Scan for the cell matching the given text and deliver its [X, Y] coordinate at center. 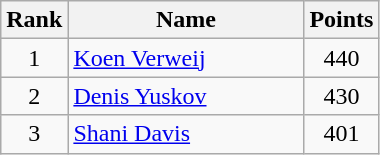
1 [34, 58]
Shani Davis [186, 134]
Koen Verweij [186, 58]
Denis Yuskov [186, 96]
3 [34, 134]
Points [342, 20]
Name [186, 20]
440 [342, 58]
Rank [34, 20]
430 [342, 96]
401 [342, 134]
2 [34, 96]
